Find where the given text appears and provide that cell's center as [X, Y] coordinate. 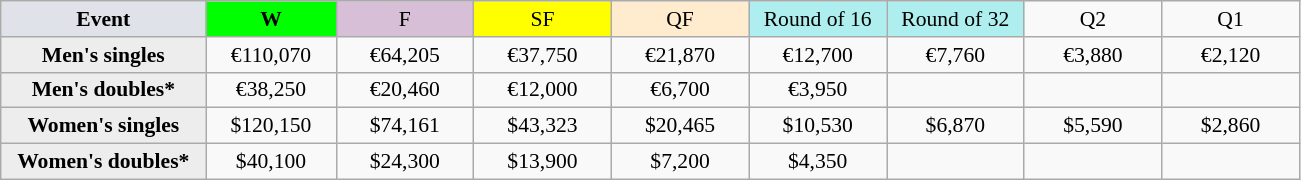
$6,870 [955, 126]
$20,465 [680, 126]
Q2 [1093, 19]
€38,250 [271, 90]
$120,150 [271, 126]
Event [104, 19]
€3,880 [1093, 55]
Round of 32 [955, 19]
F [405, 19]
$7,200 [680, 162]
$74,161 [405, 126]
Women's singles [104, 126]
QF [680, 19]
$2,860 [1231, 126]
$43,323 [543, 126]
€12,700 [818, 55]
Round of 16 [818, 19]
€64,205 [405, 55]
Men's doubles* [104, 90]
Women's doubles* [104, 162]
$13,900 [543, 162]
$24,300 [405, 162]
€21,870 [680, 55]
$4,350 [818, 162]
€20,460 [405, 90]
€6,700 [680, 90]
€110,070 [271, 55]
$5,590 [1093, 126]
$10,530 [818, 126]
$40,100 [271, 162]
€7,760 [955, 55]
€3,950 [818, 90]
Q1 [1231, 19]
W [271, 19]
€37,750 [543, 55]
SF [543, 19]
Men's singles [104, 55]
€12,000 [543, 90]
€2,120 [1231, 55]
